Capture the cell that displays the provided text and extract its [X, Y] central coordinate. 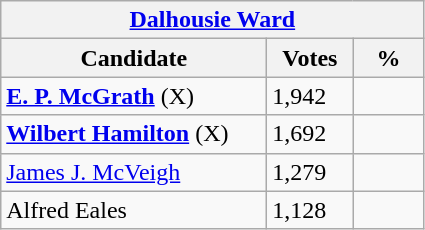
Alfred Eales [134, 210]
% [388, 58]
1,692 [310, 134]
James J. McVeigh [134, 172]
1,279 [310, 172]
Wilbert Hamilton (X) [134, 134]
E. P. McGrath (X) [134, 96]
1,942 [310, 96]
Candidate [134, 58]
Dalhousie Ward [212, 20]
Votes [310, 58]
1,128 [310, 210]
